Search for the cell housing the specified text and yield its (X, Y) center coordinate. 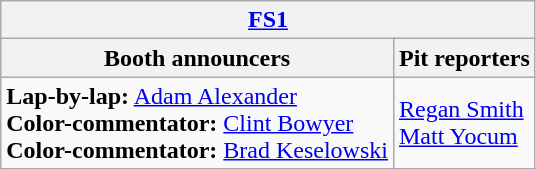
Booth announcers (198, 58)
FS1 (268, 20)
Regan SmithMatt Yocum (464, 123)
Lap-by-lap: Adam AlexanderColor-commentator: Clint BowyerColor-commentator: Brad Keselowski (198, 123)
Pit reporters (464, 58)
